Provide the (x, y) coordinate of the cell's center where the given text is located.  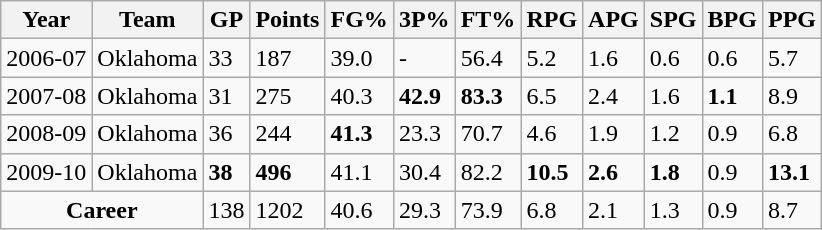
2008-09 (46, 134)
2009-10 (46, 172)
Career (102, 210)
41.3 (359, 134)
FG% (359, 20)
2.4 (614, 96)
82.2 (488, 172)
73.9 (488, 210)
5.2 (552, 58)
56.4 (488, 58)
5.7 (792, 58)
10.5 (552, 172)
1.9 (614, 134)
- (424, 58)
BPG (732, 20)
SPG (673, 20)
40.6 (359, 210)
Team (148, 20)
23.3 (424, 134)
39.0 (359, 58)
RPG (552, 20)
Year (46, 20)
29.3 (424, 210)
138 (226, 210)
4.6 (552, 134)
1.1 (732, 96)
PPG (792, 20)
31 (226, 96)
2007-08 (46, 96)
1202 (288, 210)
3P% (424, 20)
36 (226, 134)
1.3 (673, 210)
41.1 (359, 172)
187 (288, 58)
2006-07 (46, 58)
FT% (488, 20)
1.2 (673, 134)
2.6 (614, 172)
GP (226, 20)
42.9 (424, 96)
496 (288, 172)
8.9 (792, 96)
33 (226, 58)
40.3 (359, 96)
1.8 (673, 172)
13.1 (792, 172)
244 (288, 134)
70.7 (488, 134)
APG (614, 20)
275 (288, 96)
2.1 (614, 210)
Points (288, 20)
30.4 (424, 172)
6.5 (552, 96)
83.3 (488, 96)
8.7 (792, 210)
38 (226, 172)
